Locate the cell with the specified text and output its [x, y] center coordinate. 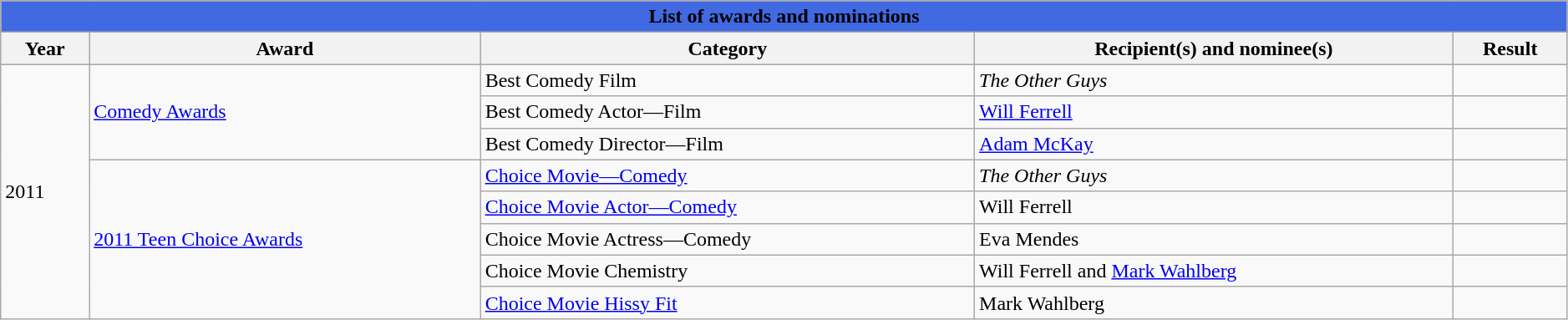
Result [1510, 48]
Choice Movie Actor—Comedy [727, 207]
Award [285, 48]
Choice Movie Hissy Fit [727, 302]
Category [727, 48]
Choice Movie—Comedy [727, 175]
2011 [45, 191]
Adam McKay [1215, 144]
Best Comedy Director—Film [727, 144]
Choice Movie Actress—Comedy [727, 239]
Best Comedy Film [727, 80]
List of awards and nominations [784, 17]
Mark Wahlberg [1215, 302]
2011 Teen Choice Awards [285, 239]
Will Ferrell and Mark Wahlberg [1215, 271]
Best Comedy Actor—Film [727, 112]
Comedy Awards [285, 112]
Recipient(s) and nominee(s) [1215, 48]
Eva Mendes [1215, 239]
Choice Movie Chemistry [727, 271]
Year [45, 48]
